Return (X, Y) of the center of cell containing provided text 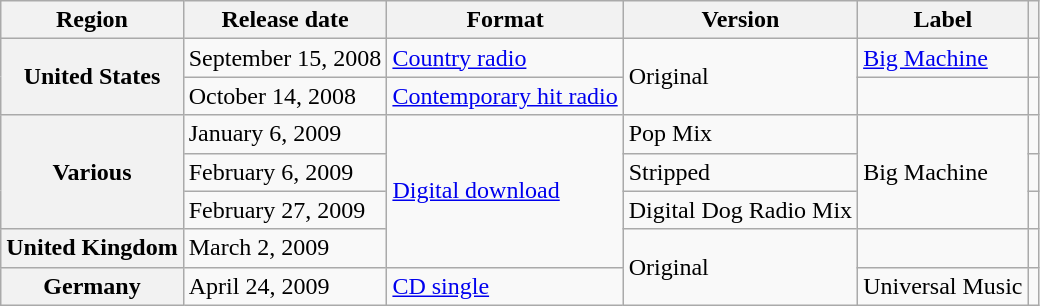
February 27, 2009 (285, 210)
Digital download (505, 191)
Version (740, 20)
Germany (92, 286)
Label (943, 20)
United Kingdom (92, 248)
CD single (505, 286)
April 24, 2009 (285, 286)
Digital Dog Radio Mix (740, 210)
September 15, 2008 (285, 58)
Contemporary hit radio (505, 96)
February 6, 2009 (285, 172)
Pop Mix (740, 134)
Stripped (740, 172)
United States (92, 77)
Release date (285, 20)
January 6, 2009 (285, 134)
Various (92, 172)
Universal Music (943, 286)
Country radio (505, 58)
Format (505, 20)
March 2, 2009 (285, 248)
Region (92, 20)
October 14, 2008 (285, 96)
